Search for the cell housing the specified text and yield its [X, Y] center coordinate. 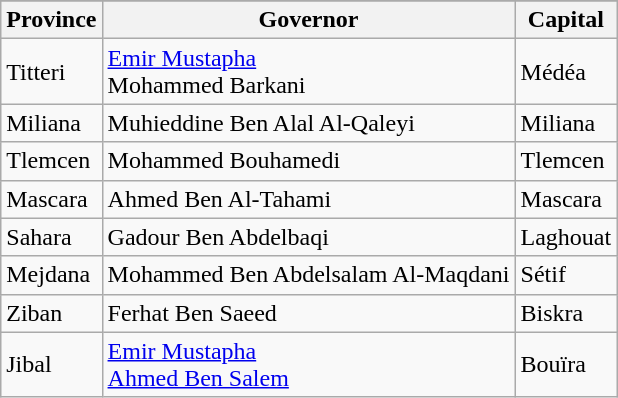
Muhieddine Ben Alal Al-Qaleyi [308, 123]
Province [52, 20]
Biskra [566, 313]
Mohammed Ben Abdelsalam Al-Maqdani [308, 275]
Laghouat [566, 237]
Médéa [566, 72]
Ziban [52, 313]
Gadour Ben Abdelbaqi [308, 237]
Mejdana [52, 275]
Ferhat Ben Saeed [308, 313]
Ahmed Ben Al-Tahami [308, 199]
Governor [308, 20]
Sétif [566, 275]
Titteri [52, 72]
Capital [566, 20]
Sahara [52, 237]
Mohammed Bouhamedi [308, 161]
Emir MustaphaMohammed Barkani [308, 72]
Bouïra [566, 364]
Jibal [52, 364]
Emir MustaphaAhmed Ben Salem [308, 364]
